Return the [X, Y] coordinate for the center point of the cell that contains the specified text.  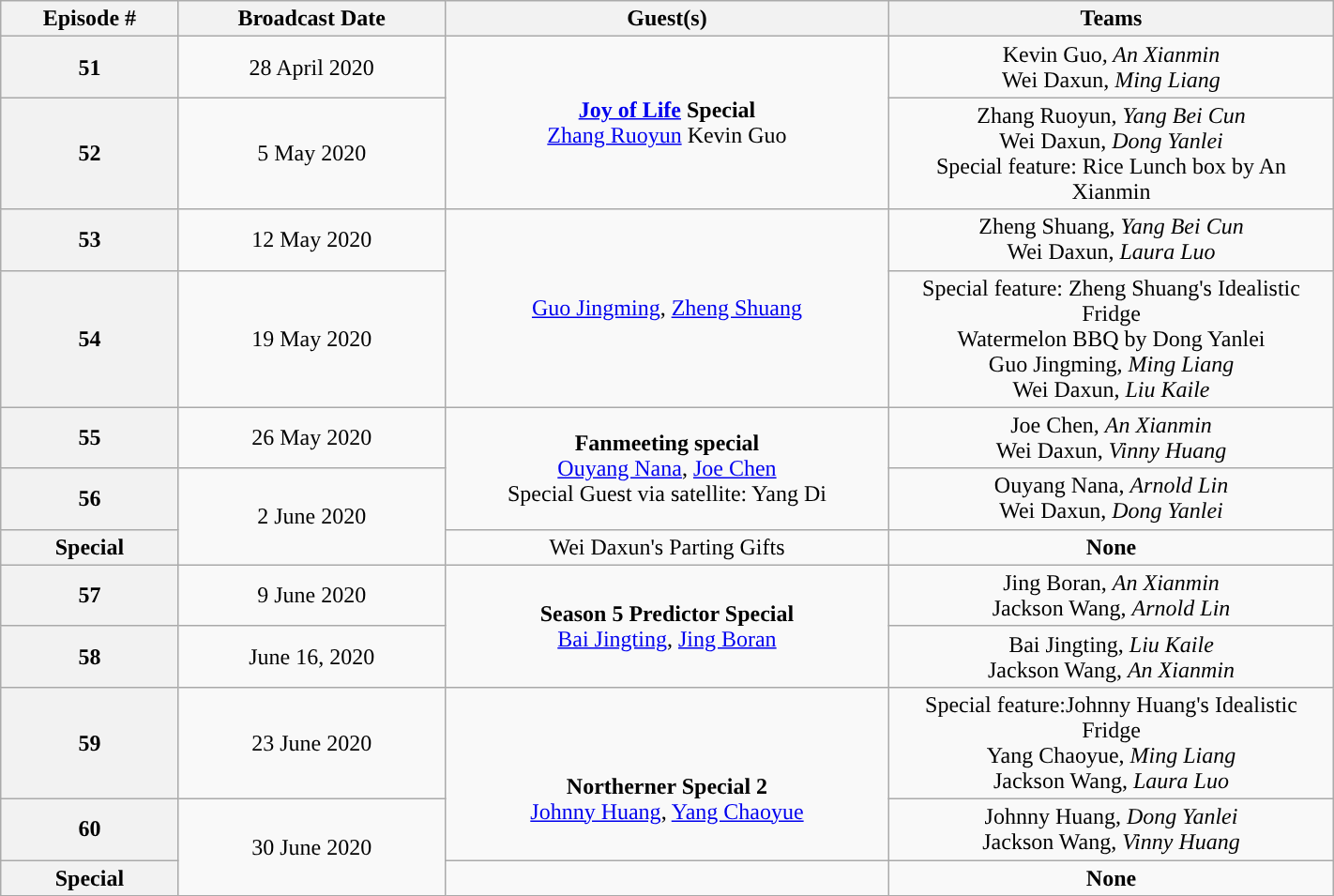
Guo Jingming, Zheng Shuang [667, 308]
9 June 2020 [311, 595]
Kevin Guo, An XianminWei Daxun, Ming Liang [1112, 68]
52 [90, 154]
Johnny Huang, Dong YanleiJackson Wang, Vinny Huang [1112, 829]
June 16, 2020 [311, 657]
Jing Boran, An XianminJackson Wang, Arnold Lin [1112, 595]
Special feature: Zheng Shuang's Idealistic FridgeWatermelon BBQ by Dong YanleiGuo Jingming, Ming LiangWei Daxun, Liu Kaile [1112, 339]
60 [90, 829]
Northerner Special 2Johnny Huang, Yang Chaoyue [667, 773]
Episode # [90, 19]
26 May 2020 [311, 437]
Special feature:Johnny Huang's Idealistic FridgeYang Chaoyue, Ming LiangJackson Wang, Laura Luo [1112, 743]
2 June 2020 [311, 516]
Guest(s) [667, 19]
19 May 2020 [311, 339]
51 [90, 68]
5 May 2020 [311, 154]
Teams [1112, 19]
Joe Chen, An XianminWei Daxun, Vinny Huang [1112, 437]
58 [90, 657]
30 June 2020 [311, 846]
Wei Daxun's Parting Gifts [667, 547]
53 [90, 240]
23 June 2020 [311, 743]
Zhang Ruoyun, Yang Bei CunWei Daxun, Dong YanleiSpecial feature: Rice Lunch box by An Xianmin [1112, 154]
57 [90, 595]
56 [90, 499]
54 [90, 339]
55 [90, 437]
Ouyang Nana, Arnold LinWei Daxun, Dong Yanlei [1112, 499]
28 April 2020 [311, 68]
Bai Jingting, Liu KaileJackson Wang, An Xianmin [1112, 657]
59 [90, 743]
Broadcast Date [311, 19]
Season 5 Predictor SpecialBai Jingting, Jing Boran [667, 626]
Fanmeeting specialOuyang Nana, Joe ChenSpecial Guest via satellite: Yang Di [667, 468]
Joy of Life SpecialZhang Ruoyun Kevin Guo [667, 123]
12 May 2020 [311, 240]
Zheng Shuang, Yang Bei CunWei Daxun, Laura Luo [1112, 240]
